Find where the given text appears and provide that cell's center as (x, y) coordinate. 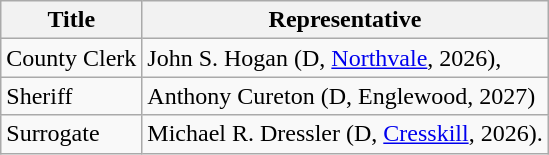
Michael R. Dressler (D, Cresskill, 2026). (345, 134)
Anthony Cureton (D, Englewood, 2027) (345, 96)
Title (72, 20)
County Clerk (72, 58)
Sheriff (72, 96)
Surrogate (72, 134)
Representative (345, 20)
John S. Hogan (D, Northvale, 2026), (345, 58)
